Locate the cell with the specified text and output its (x, y) center coordinate. 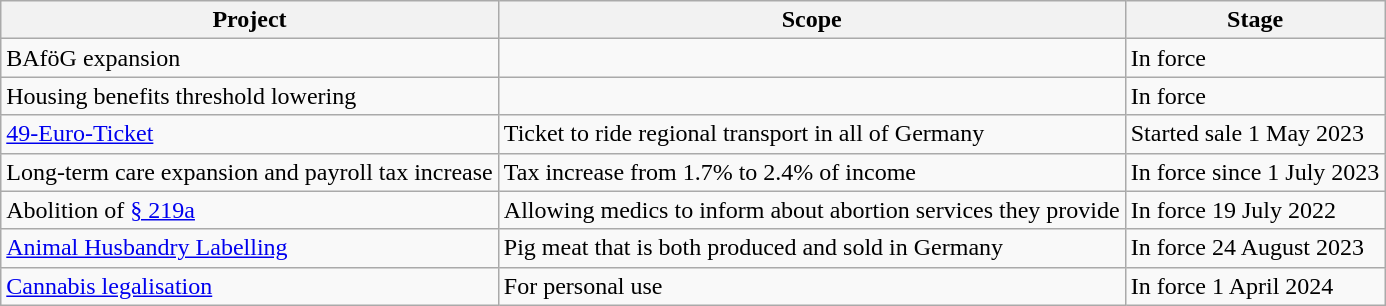
In force 19 July 2022 (1255, 210)
Pig meat that is both produced and sold in Germany (812, 248)
Allowing medics to inform about abortion services they provide (812, 210)
Animal Husbandry Labelling (250, 248)
Project (250, 20)
Ticket to ride regional transport in all of Germany (812, 134)
In force 24 August 2023 (1255, 248)
Abolition of § 219a (250, 210)
In force since 1 July 2023 (1255, 172)
Cannabis legalisation (250, 286)
In force 1 April 2024 (1255, 286)
BAföG expansion (250, 58)
For personal use (812, 286)
49-Euro-Ticket (250, 134)
Housing benefits threshold lowering (250, 96)
Stage (1255, 20)
Started sale 1 May 2023 (1255, 134)
Scope (812, 20)
Tax increase from 1.7% to 2.4% of income (812, 172)
Long-term care expansion and payroll tax increase (250, 172)
